Identify which cell holds the provided text, then report its (x, y) central coordinate. 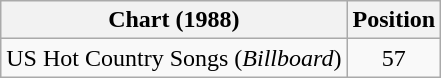
Position (394, 20)
Chart (1988) (174, 20)
US Hot Country Songs (Billboard) (174, 58)
57 (394, 58)
